Find where the given text appears and provide that cell's center as [X, Y] coordinate. 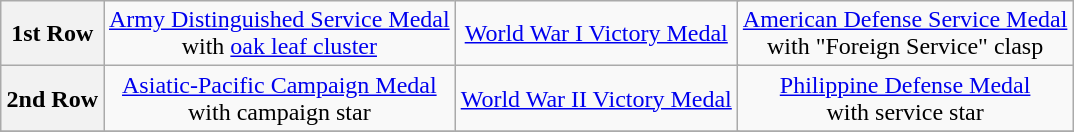
Army Distinguished Service Medal with oak leaf cluster [280, 34]
Asiatic-Pacific Campaign Medal with campaign star [280, 98]
1st Row [52, 34]
World War II Victory Medal [596, 98]
Philippine Defense Medal with service star [905, 98]
American Defense Service Medal with "Foreign Service" clasp [905, 34]
2nd Row [52, 98]
World War I Victory Medal [596, 34]
